Output the (x, y) coordinate of the center of the cell containing the given text.  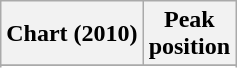
Chart (2010) (72, 34)
Peakposition (189, 34)
